For the text-containing cell, return its midpoint in [X, Y] coordinate format. 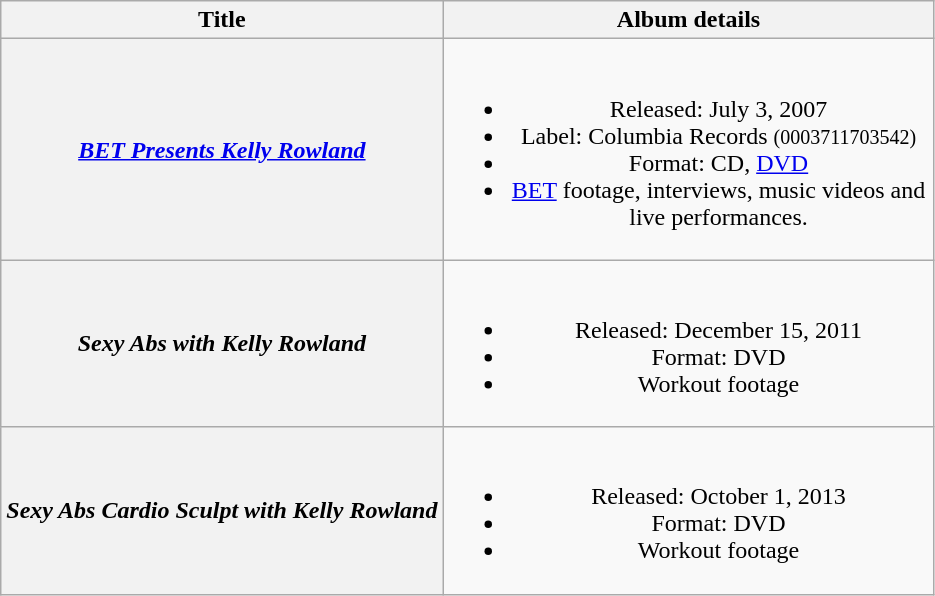
Released: December 15, 2011Format: DVDWorkout footage [688, 344]
Sexy Abs with Kelly Rowland [222, 344]
Released: July 3, 2007Label: Columbia Records (0003711703542)Format: CD, DVDBET footage, interviews, music videos and live performances. [688, 150]
Album details [688, 20]
Sexy Abs Cardio Sculpt with Kelly Rowland [222, 510]
BET Presents Kelly Rowland [222, 150]
Released: October 1, 2013Format: DVDWorkout footage [688, 510]
Title [222, 20]
